Pinpoint the cell where the given text exists, returning its (x, y) midpoint coordinate. 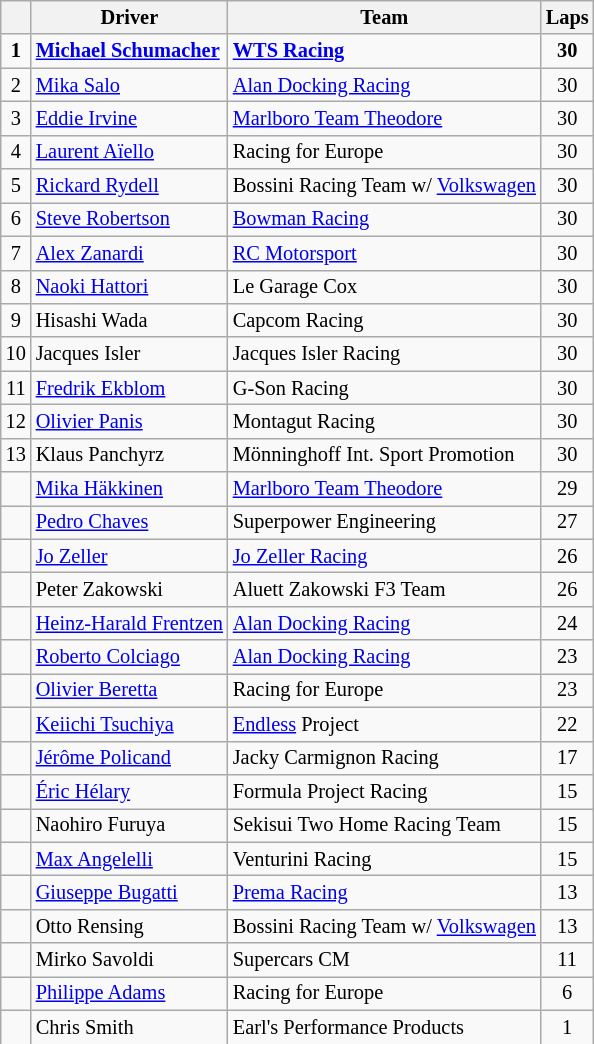
Naoki Hattori (130, 287)
Mirko Savoldi (130, 960)
Peter Zakowski (130, 589)
Heinz-Harald Frentzen (130, 623)
Jacques Isler (130, 354)
Mika Salo (130, 85)
Jacky Carmignon Racing (384, 758)
Prema Racing (384, 892)
17 (568, 758)
Driver (130, 17)
Endless Project (384, 724)
Supercars CM (384, 960)
Venturini Racing (384, 859)
Olivier Panis (130, 421)
Max Angelelli (130, 859)
Roberto Colciago (130, 657)
Mika Häkkinen (130, 489)
Jo Zeller (130, 556)
27 (568, 522)
12 (16, 421)
Formula Project Racing (384, 791)
29 (568, 489)
8 (16, 287)
Earl's Performance Products (384, 1027)
2 (16, 85)
Aluett Zakowski F3 Team (384, 589)
Team (384, 17)
Superpower Engineering (384, 522)
Chris Smith (130, 1027)
Alex Zanardi (130, 253)
Laps (568, 17)
Keiichi Tsuchiya (130, 724)
Klaus Panchyrz (130, 455)
Naohiro Furuya (130, 825)
Mönninghoff Int. Sport Promotion (384, 455)
Fredrik Ekblom (130, 388)
Giuseppe Bugatti (130, 892)
Éric Hélary (130, 791)
3 (16, 118)
G-Son Racing (384, 388)
Jérôme Policand (130, 758)
Bowman Racing (384, 219)
Philippe Adams (130, 993)
Montagut Racing (384, 421)
Steve Robertson (130, 219)
22 (568, 724)
10 (16, 354)
Eddie Irvine (130, 118)
Hisashi Wada (130, 320)
Otto Rensing (130, 926)
WTS Racing (384, 51)
Jacques Isler Racing (384, 354)
24 (568, 623)
Michael Schumacher (130, 51)
5 (16, 186)
Le Garage Cox (384, 287)
Capcom Racing (384, 320)
Rickard Rydell (130, 186)
7 (16, 253)
9 (16, 320)
Jo Zeller Racing (384, 556)
4 (16, 152)
Laurent Aïello (130, 152)
Sekisui Two Home Racing Team (384, 825)
Pedro Chaves (130, 522)
RC Motorsport (384, 253)
Olivier Beretta (130, 690)
